From the cell containing the given text, extract its center point as (x, y) coordinate. 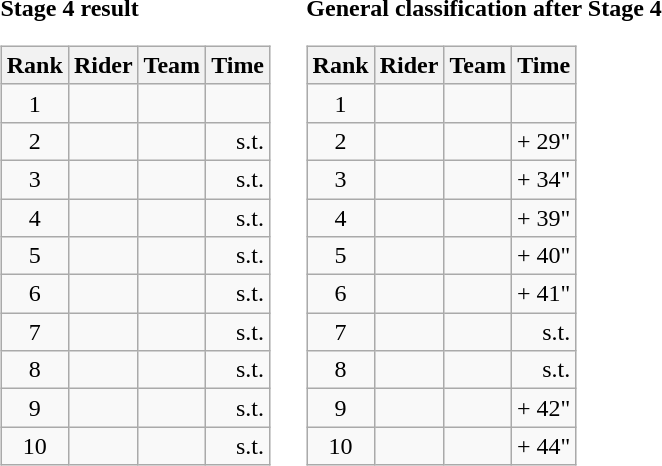
+ 29" (543, 141)
+ 42" (543, 408)
+ 34" (543, 179)
+ 39" (543, 217)
+ 40" (543, 256)
+ 41" (543, 294)
+ 44" (543, 446)
